Determine the [x, y] coordinate at the center of the cell enclosing the given text.  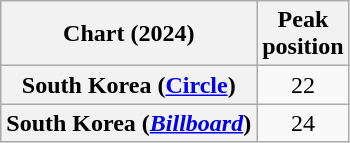
22 [303, 85]
Chart (2024) [129, 34]
Peakposition [303, 34]
South Korea (Circle) [129, 85]
24 [303, 123]
South Korea (Billboard) [129, 123]
